Provide the (x, y) coordinate of the cell's center where the given text is located.  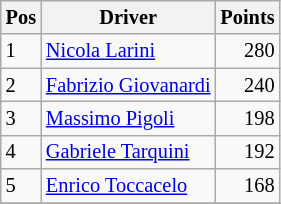
Fabrizio Giovanardi (128, 85)
168 (247, 186)
Driver (128, 17)
240 (247, 85)
2 (21, 85)
Enrico Toccacelo (128, 186)
1 (21, 51)
3 (21, 118)
Massimo Pigoli (128, 118)
Pos (21, 17)
4 (21, 152)
198 (247, 118)
280 (247, 51)
192 (247, 152)
Points (247, 17)
Nicola Larini (128, 51)
5 (21, 186)
Gabriele Tarquini (128, 152)
